Scan for the cell matching the given text and deliver its (x, y) coordinate at center. 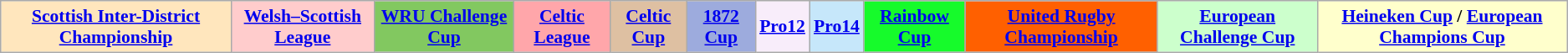
WRU Challenge Cup (443, 27)
Scottish Inter-District Championship (116, 27)
Rainbow Cup (915, 27)
Celtic League (562, 27)
United Rugby Championship (1061, 27)
Welsh–Scottish League (303, 27)
Heineken Cup / European Champions Cup (1442, 27)
Celtic Cup (648, 27)
European Challenge Cup (1238, 27)
1872 Cup (722, 27)
Pro14 (836, 27)
Pro12 (783, 27)
